Capture the cell that displays the provided text and extract its [X, Y] central coordinate. 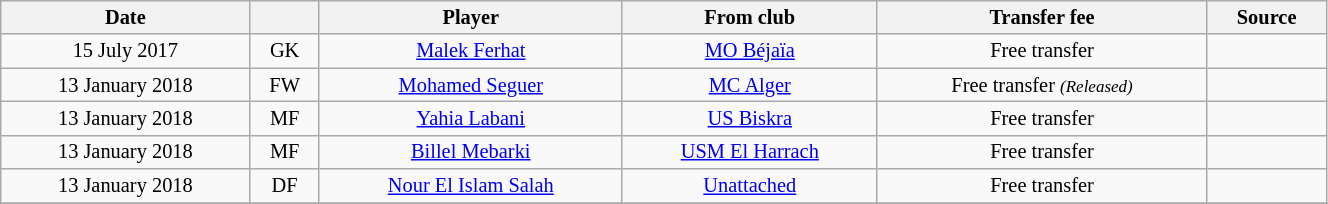
Billel Mebarki [470, 152]
MO Béjaïa [750, 51]
MC Alger [750, 85]
US Biskra [750, 118]
Mohamed Seguer [470, 85]
Free transfer (Released) [1042, 85]
GK [284, 51]
From club [750, 17]
Player [470, 17]
Date [126, 17]
Transfer fee [1042, 17]
15 July 2017 [126, 51]
Yahia Labani [470, 118]
Nour El Islam Salah [470, 186]
USM El Harrach [750, 152]
DF [284, 186]
Source [1267, 17]
FW [284, 85]
Malek Ferhat [470, 51]
Unattached [750, 186]
